Find where the given text appears and provide that cell's center as [X, Y] coordinate. 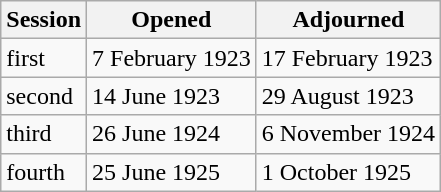
6 November 1924 [348, 134]
second [44, 96]
25 June 1925 [172, 172]
first [44, 58]
fourth [44, 172]
17 February 1923 [348, 58]
Adjourned [348, 20]
third [44, 134]
26 June 1924 [172, 134]
29 August 1923 [348, 96]
Opened [172, 20]
Session [44, 20]
1 October 1925 [348, 172]
7 February 1923 [172, 58]
14 June 1923 [172, 96]
